Scan for the cell matching the given text and deliver its [X, Y] coordinate at center. 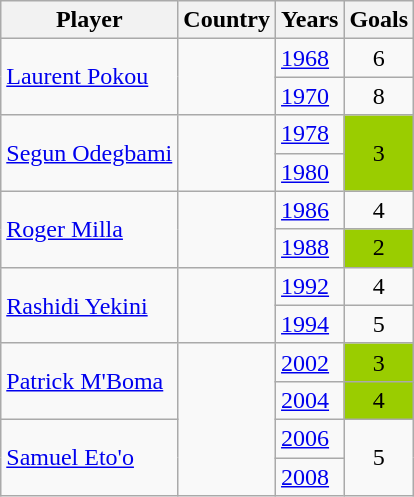
1978 [310, 134]
Segun Odegbami [90, 153]
2002 [310, 362]
Player [90, 20]
1994 [310, 324]
1980 [310, 172]
1970 [310, 96]
Samuel Eto'o [90, 457]
1992 [310, 286]
Country [227, 20]
Roger Milla [90, 229]
Patrick M'Boma [90, 381]
Years [310, 20]
2004 [310, 400]
1986 [310, 210]
1988 [310, 248]
Goals [379, 20]
8 [379, 96]
Rashidi Yekini [90, 305]
2008 [310, 477]
2006 [310, 438]
Laurent Pokou [90, 77]
2 [379, 248]
6 [379, 58]
1968 [310, 58]
